Provide the (X, Y) coordinate of the cell's center where the given text is located.  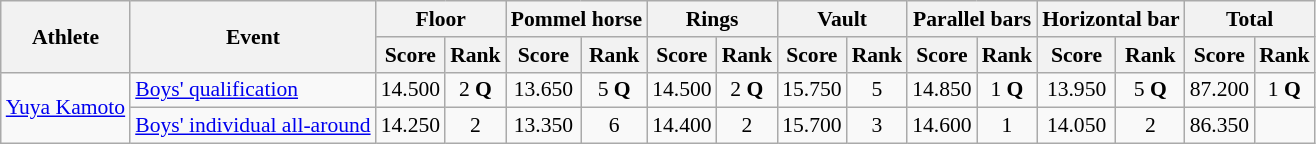
Event (252, 36)
13.350 (544, 126)
13.650 (544, 90)
15.700 (812, 126)
Horizontal bar (1110, 19)
Pommel horse (576, 19)
5 (878, 90)
Yuya Kamoto (66, 108)
Rings (712, 19)
Vault (842, 19)
14.050 (1076, 126)
86.350 (1220, 126)
13.950 (1076, 90)
Parallel bars (972, 19)
14.850 (942, 90)
Floor (441, 19)
3 (878, 126)
6 (614, 126)
15.750 (812, 90)
Athlete (66, 36)
14.250 (410, 126)
Total (1250, 19)
Boys' qualification (252, 90)
14.600 (942, 126)
14.400 (682, 126)
87.200 (1220, 90)
1 (1008, 126)
Boys' individual all-around (252, 126)
